Provide the (x, y) coordinate of the cell's center where the given text is located.  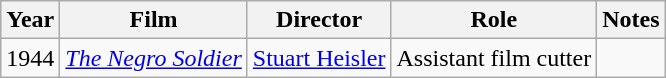
Director (319, 20)
Assistant film cutter (494, 58)
Film (154, 20)
Year (30, 20)
1944 (30, 58)
Stuart Heisler (319, 58)
Role (494, 20)
The Negro Soldier (154, 58)
Notes (631, 20)
